Locate the cell with the specified text and output its [X, Y] center coordinate. 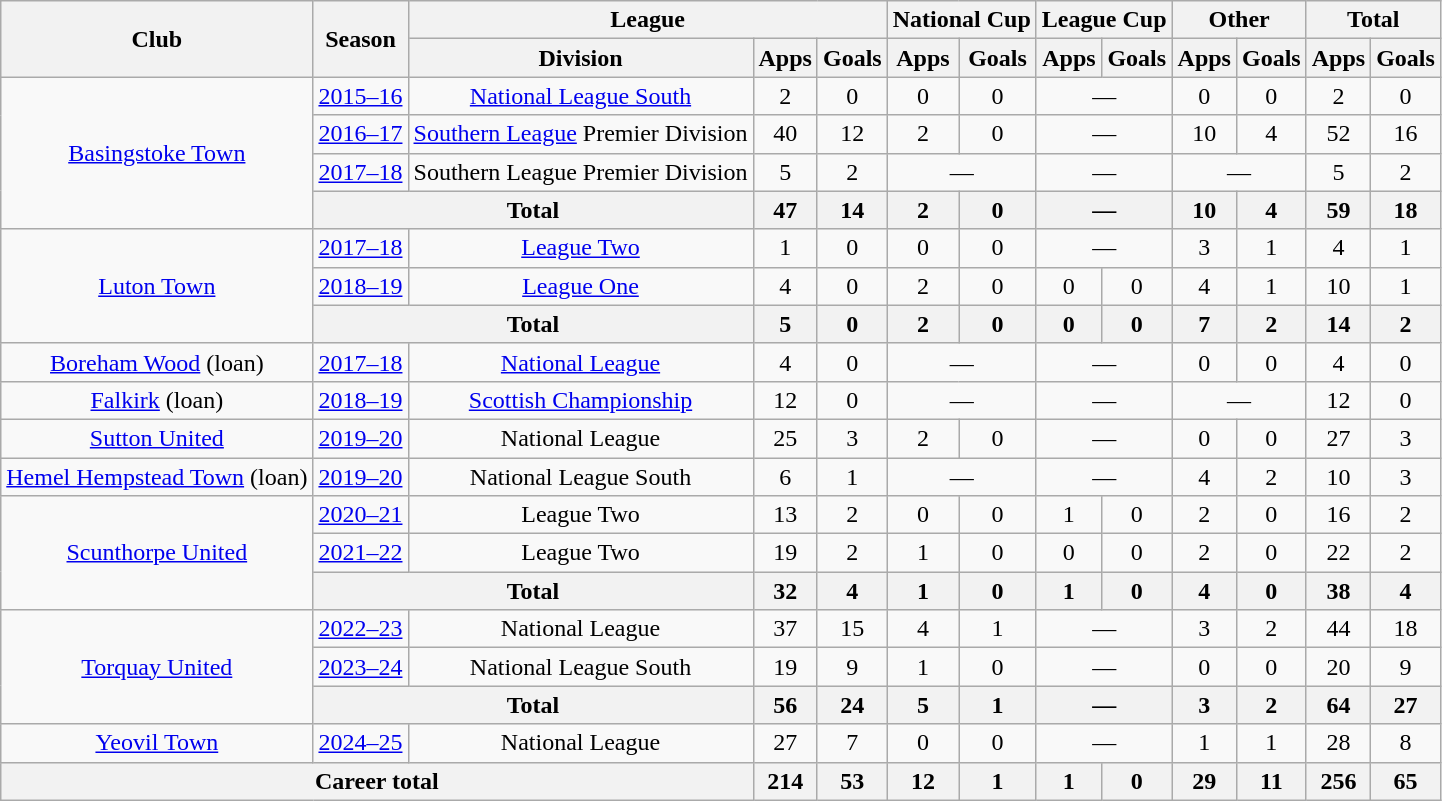
20 [1338, 667]
League [648, 20]
64 [1338, 705]
Career total [377, 781]
League Cup [1104, 20]
8 [1406, 743]
2024–25 [360, 743]
2023–24 [360, 667]
47 [785, 210]
Club [157, 39]
56 [785, 705]
65 [1406, 781]
Season [360, 39]
28 [1338, 743]
44 [1338, 629]
29 [1204, 781]
214 [785, 781]
2022–23 [360, 629]
15 [852, 629]
6 [785, 477]
53 [852, 781]
League One [580, 286]
Hemel Hempstead Town (loan) [157, 477]
25 [785, 438]
Luton Town [157, 286]
Boreham Wood (loan) [157, 362]
37 [785, 629]
Basingstoke Town [157, 153]
2016–17 [360, 134]
24 [852, 705]
Other [1239, 20]
38 [1338, 591]
52 [1338, 134]
22 [1338, 553]
59 [1338, 210]
Falkirk (loan) [157, 400]
Sutton United [157, 438]
Scottish Championship [580, 400]
National Cup [962, 20]
13 [785, 515]
2020–21 [360, 515]
11 [1271, 781]
256 [1338, 781]
2021–22 [360, 553]
Division [580, 58]
32 [785, 591]
40 [785, 134]
Torquay United [157, 667]
2015–16 [360, 96]
Scunthorpe United [157, 553]
Yeovil Town [157, 743]
